Output the (X, Y) coordinate of the center of the cell containing the given text.  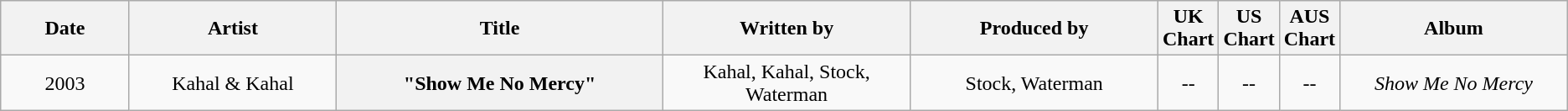
2003 (65, 82)
Date (65, 29)
Album (1454, 29)
Written by (787, 29)
Show Me No Mercy (1454, 82)
Stock, Waterman (1034, 82)
Title (499, 29)
Kahal, Kahal, Stock, Waterman (787, 82)
Produced by (1034, 29)
"Show Me No Mercy" (499, 82)
UK Chart (1188, 29)
US Chart (1249, 29)
AUS Chart (1309, 29)
Artist (233, 29)
Kahal & Kahal (233, 82)
